Pinpoint the cell where the given text exists, returning its (X, Y) midpoint coordinate. 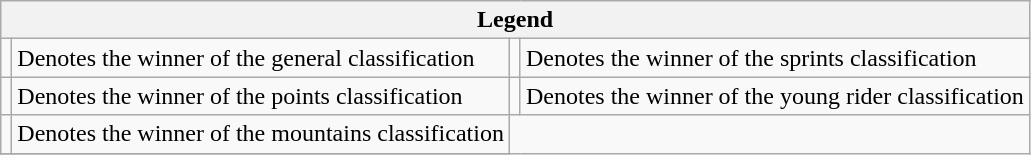
Denotes the winner of the young rider classification (774, 96)
Denotes the winner of the points classification (261, 96)
Legend (516, 20)
Denotes the winner of the sprints classification (774, 58)
Denotes the winner of the general classification (261, 58)
Denotes the winner of the mountains classification (261, 134)
